Scan for the cell matching the given text and deliver its (x, y) coordinate at center. 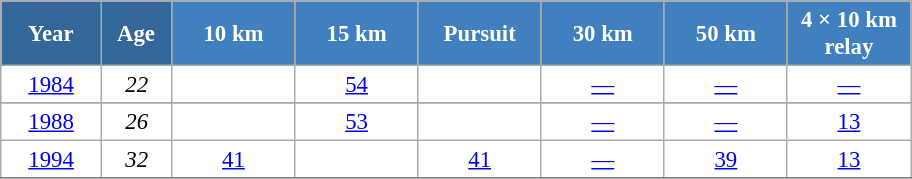
15 km (356, 34)
53 (356, 122)
Pursuit (480, 34)
Year (52, 34)
39 (726, 160)
10 km (234, 34)
30 km (602, 34)
1994 (52, 160)
1984 (52, 85)
50 km (726, 34)
26 (136, 122)
22 (136, 85)
32 (136, 160)
1988 (52, 122)
54 (356, 85)
Age (136, 34)
4 × 10 km relay (848, 34)
